Find where the given text appears and provide that cell's center as (X, Y) coordinate. 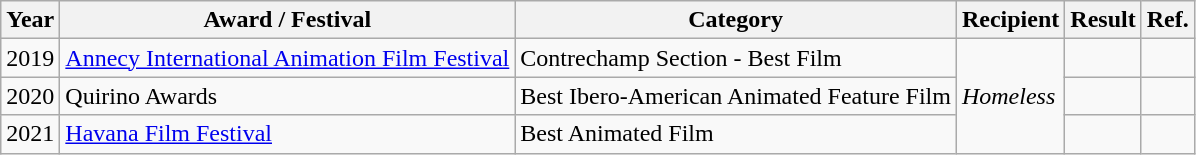
Best Ibero-American Animated Feature Film (736, 96)
Havana Film Festival (288, 134)
Recipient (1010, 20)
2020 (30, 96)
Quirino Awards (288, 96)
Annecy International Animation Film Festival (288, 58)
Contrechamp Section - Best Film (736, 58)
Year (30, 20)
Homeless (1010, 96)
2019 (30, 58)
Ref. (1168, 20)
Award / Festival (288, 20)
Result (1103, 20)
Best Animated Film (736, 134)
Category (736, 20)
2021 (30, 134)
